From the cell containing the given text, extract its center point as [x, y] coordinate. 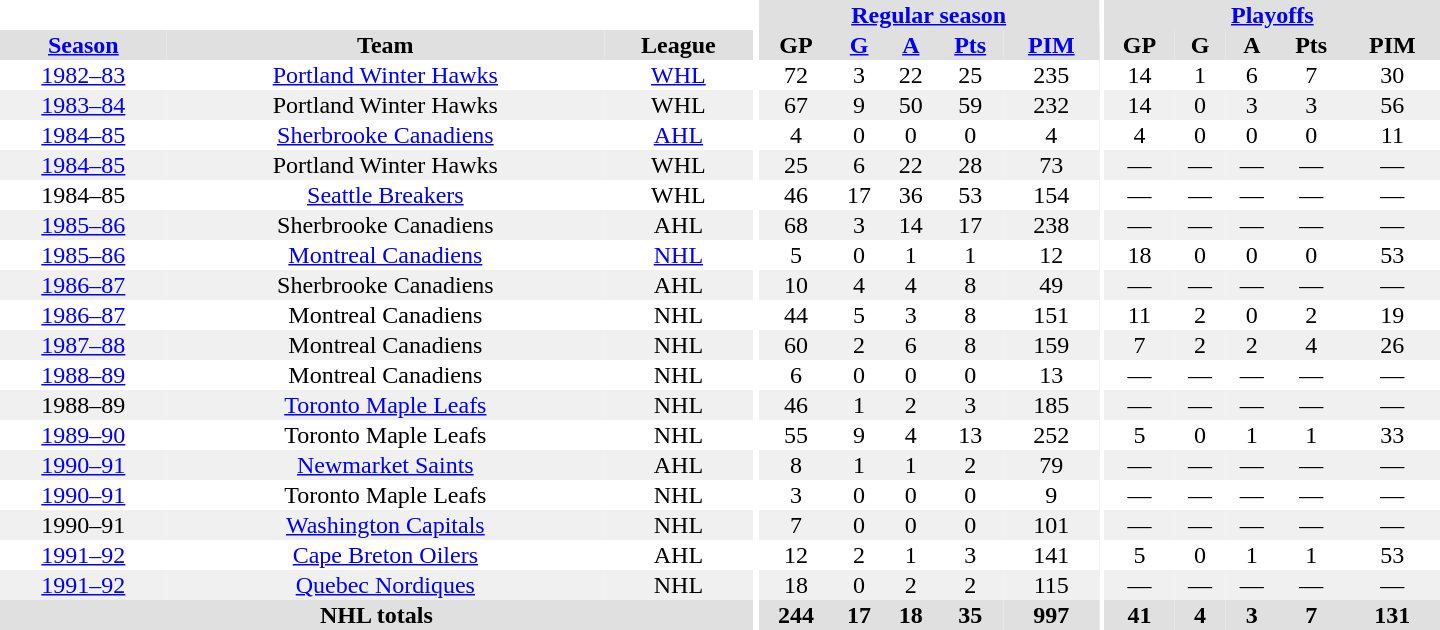
244 [796, 615]
68 [796, 225]
72 [796, 75]
Cape Breton Oilers [386, 555]
Quebec Nordiques [386, 585]
141 [1052, 555]
41 [1140, 615]
49 [1052, 285]
185 [1052, 405]
55 [796, 435]
67 [796, 105]
131 [1392, 615]
Regular season [929, 15]
NHL totals [376, 615]
1989–90 [84, 435]
56 [1392, 105]
115 [1052, 585]
73 [1052, 165]
232 [1052, 105]
28 [970, 165]
1983–84 [84, 105]
59 [970, 105]
33 [1392, 435]
79 [1052, 465]
30 [1392, 75]
44 [796, 315]
League [678, 45]
235 [1052, 75]
Team [386, 45]
Washington Capitals [386, 525]
159 [1052, 345]
252 [1052, 435]
35 [970, 615]
238 [1052, 225]
36 [911, 195]
26 [1392, 345]
1982–83 [84, 75]
Newmarket Saints [386, 465]
Seattle Breakers [386, 195]
151 [1052, 315]
154 [1052, 195]
19 [1392, 315]
1987–88 [84, 345]
Playoffs [1272, 15]
997 [1052, 615]
Season [84, 45]
60 [796, 345]
50 [911, 105]
101 [1052, 525]
10 [796, 285]
